Identify which cell holds the provided text, then report its [X, Y] central coordinate. 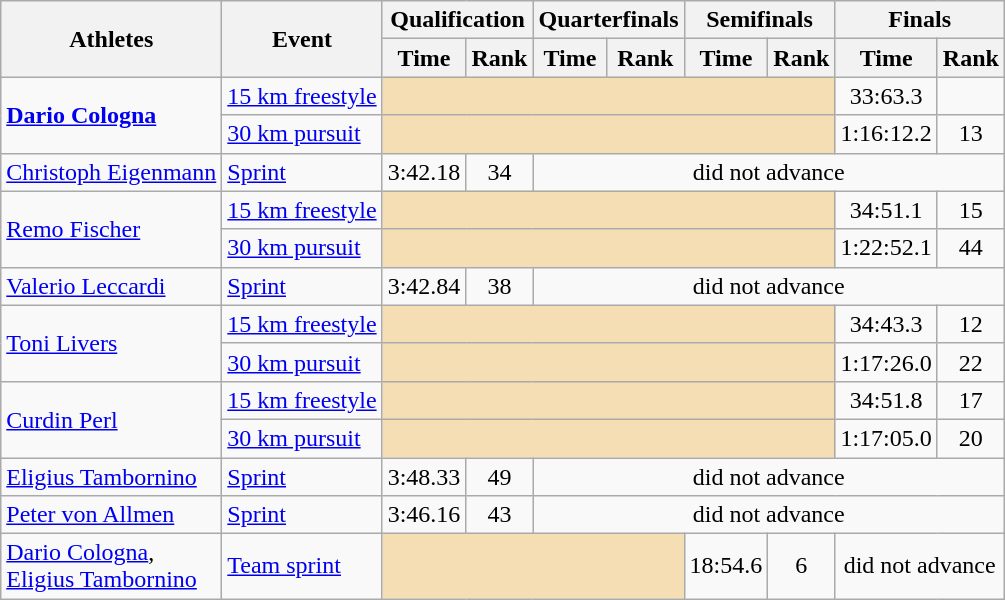
Semifinals [760, 20]
12 [970, 324]
Quarterfinals [608, 20]
3:48.33 [424, 477]
3:46.16 [424, 515]
13 [970, 134]
Toni Livers [112, 343]
15 [970, 210]
34:43.3 [886, 324]
17 [970, 400]
34:51.1 [886, 210]
1:22:52.1 [886, 248]
Dario Cologna [112, 115]
33:63.3 [886, 96]
Eligius Tambornino [112, 477]
1:17:05.0 [886, 438]
34:51.8 [886, 400]
22 [970, 362]
38 [500, 286]
3:42.84 [424, 286]
49 [500, 477]
Christoph Eigenmann [112, 172]
Athletes [112, 39]
1:17:26.0 [886, 362]
Remo Fischer [112, 229]
43 [500, 515]
Event [302, 39]
20 [970, 438]
Peter von Allmen [112, 515]
Team sprint [302, 566]
44 [970, 248]
1:16:12.2 [886, 134]
18:54.6 [726, 566]
Dario Cologna, Eligius Tambornino [112, 566]
Finals [920, 20]
3:42.18 [424, 172]
Valerio Leccardi [112, 286]
Curdin Perl [112, 419]
Qualification [458, 20]
34 [500, 172]
6 [802, 566]
